Scan for the cell matching the given text and deliver its (x, y) coordinate at center. 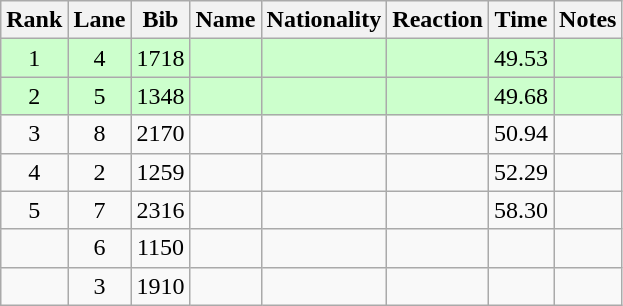
2170 (160, 134)
1718 (160, 58)
49.68 (520, 96)
6 (100, 248)
Time (520, 20)
1348 (160, 96)
Notes (588, 20)
Rank (34, 20)
58.30 (520, 210)
49.53 (520, 58)
Lane (100, 20)
Reaction (438, 20)
1259 (160, 172)
8 (100, 134)
7 (100, 210)
52.29 (520, 172)
Name (226, 20)
1910 (160, 286)
2316 (160, 210)
Bib (160, 20)
50.94 (520, 134)
1 (34, 58)
Nationality (324, 20)
1150 (160, 248)
